Find where the given text appears and provide that cell's center as [x, y] coordinate. 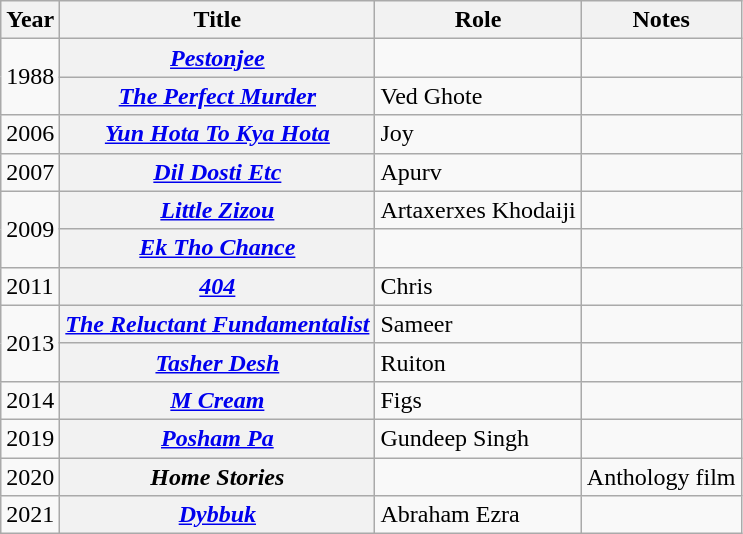
Gundeep Singh [478, 438]
Tasher Desh [218, 362]
2021 [30, 515]
2014 [30, 400]
2007 [30, 172]
Home Stories [218, 477]
Chris [478, 286]
Posham Pa [218, 438]
Dil Dosti Etc [218, 172]
Dybbuk [218, 515]
Artaxerxes Khodaiji [478, 210]
The Perfect Murder [218, 96]
Figs [478, 400]
Year [30, 20]
1988 [30, 77]
2019 [30, 438]
404 [218, 286]
2009 [30, 229]
Notes [661, 20]
Apurv [478, 172]
Sameer [478, 324]
Anthology film [661, 477]
Ek Tho Chance [218, 248]
Role [478, 20]
Title [218, 20]
2020 [30, 477]
The Reluctant Fundamentalist [218, 324]
Ved Ghote [478, 96]
Joy [478, 134]
2011 [30, 286]
2013 [30, 343]
Yun Hota To Kya Hota [218, 134]
Ruiton [478, 362]
M Cream [218, 400]
2006 [30, 134]
Pestonjee [218, 58]
Abraham Ezra [478, 515]
Little Zizou [218, 210]
